Find where the given text appears and provide that cell's center as (x, y) coordinate. 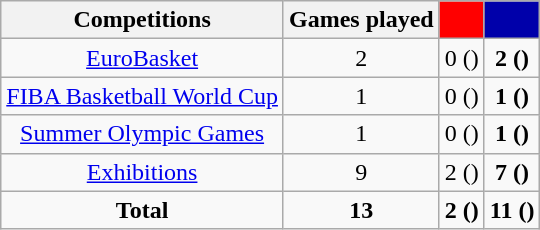
Games played (361, 20)
FIBA Basketball World Cup (142, 96)
Competitions (142, 20)
7 () (512, 172)
Exhibitions (142, 172)
Summer Olympic Games (142, 134)
9 (361, 172)
11 () (512, 210)
2 (361, 58)
13 (361, 210)
EuroBasket (142, 58)
Total (142, 210)
